Pinpoint the cell where the given text exists, returning its (x, y) midpoint coordinate. 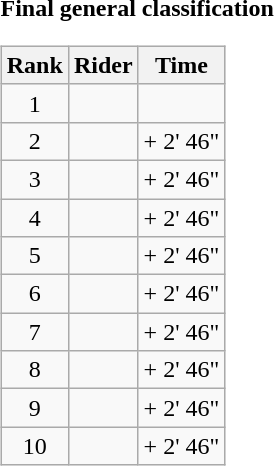
10 (34, 446)
3 (34, 179)
2 (34, 141)
8 (34, 370)
9 (34, 408)
Rank (34, 65)
1 (34, 103)
6 (34, 294)
Time (182, 65)
5 (34, 256)
Rider (103, 65)
4 (34, 217)
7 (34, 332)
